Identify which cell holds the provided text, then report its [x, y] central coordinate. 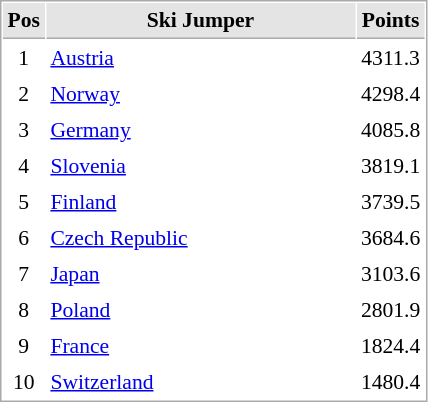
1480.4 [390, 381]
Ski Jumper [200, 21]
Germany [200, 129]
6 [24, 237]
Czech Republic [200, 237]
3739.5 [390, 201]
3684.6 [390, 237]
3819.1 [390, 165]
Poland [200, 309]
4298.4 [390, 93]
7 [24, 273]
10 [24, 381]
Switzerland [200, 381]
Finland [200, 201]
1824.4 [390, 345]
4085.8 [390, 129]
Japan [200, 273]
9 [24, 345]
2 [24, 93]
Slovenia [200, 165]
3 [24, 129]
3103.6 [390, 273]
Points [390, 21]
Norway [200, 93]
4 [24, 165]
Pos [24, 21]
8 [24, 309]
1 [24, 57]
4311.3 [390, 57]
2801.9 [390, 309]
5 [24, 201]
France [200, 345]
Austria [200, 57]
